Pinpoint the cell where the given text exists, returning its (X, Y) midpoint coordinate. 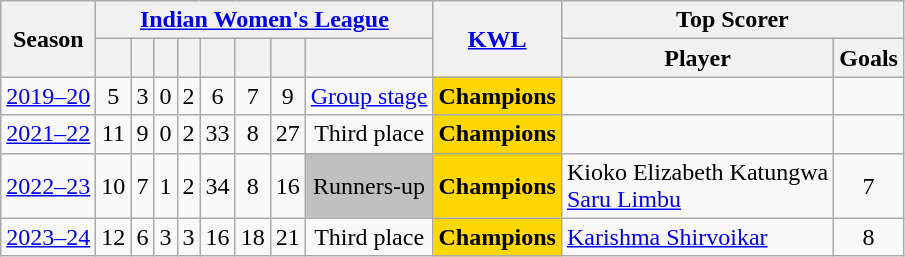
18 (252, 237)
21 (288, 237)
Season (48, 39)
KWL (497, 39)
Player (697, 58)
Runners-up (369, 186)
Group stage (369, 96)
Top Scorer (732, 20)
2022–23 (48, 186)
5 (114, 96)
1 (166, 186)
10 (114, 186)
Goals (869, 58)
Indian Women's League (264, 20)
2021–22 (48, 134)
27 (288, 134)
Kioko Elizabeth Katungwa Saru Limbu (697, 186)
12 (114, 237)
2019–20 (48, 96)
11 (114, 134)
34 (218, 186)
33 (218, 134)
2023–24 (48, 237)
Karishma Shirvoikar (697, 237)
